Search for the cell housing the specified text and yield its (X, Y) center coordinate. 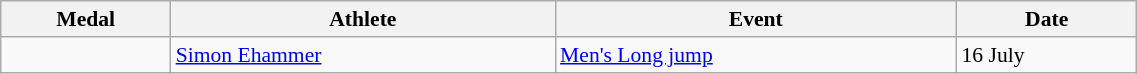
Medal (86, 19)
Men's Long jump (756, 55)
Date (1046, 19)
Simon Ehammer (363, 55)
Event (756, 19)
16 July (1046, 55)
Athlete (363, 19)
